From the cell containing the given text, extract its center point as (X, Y) coordinate. 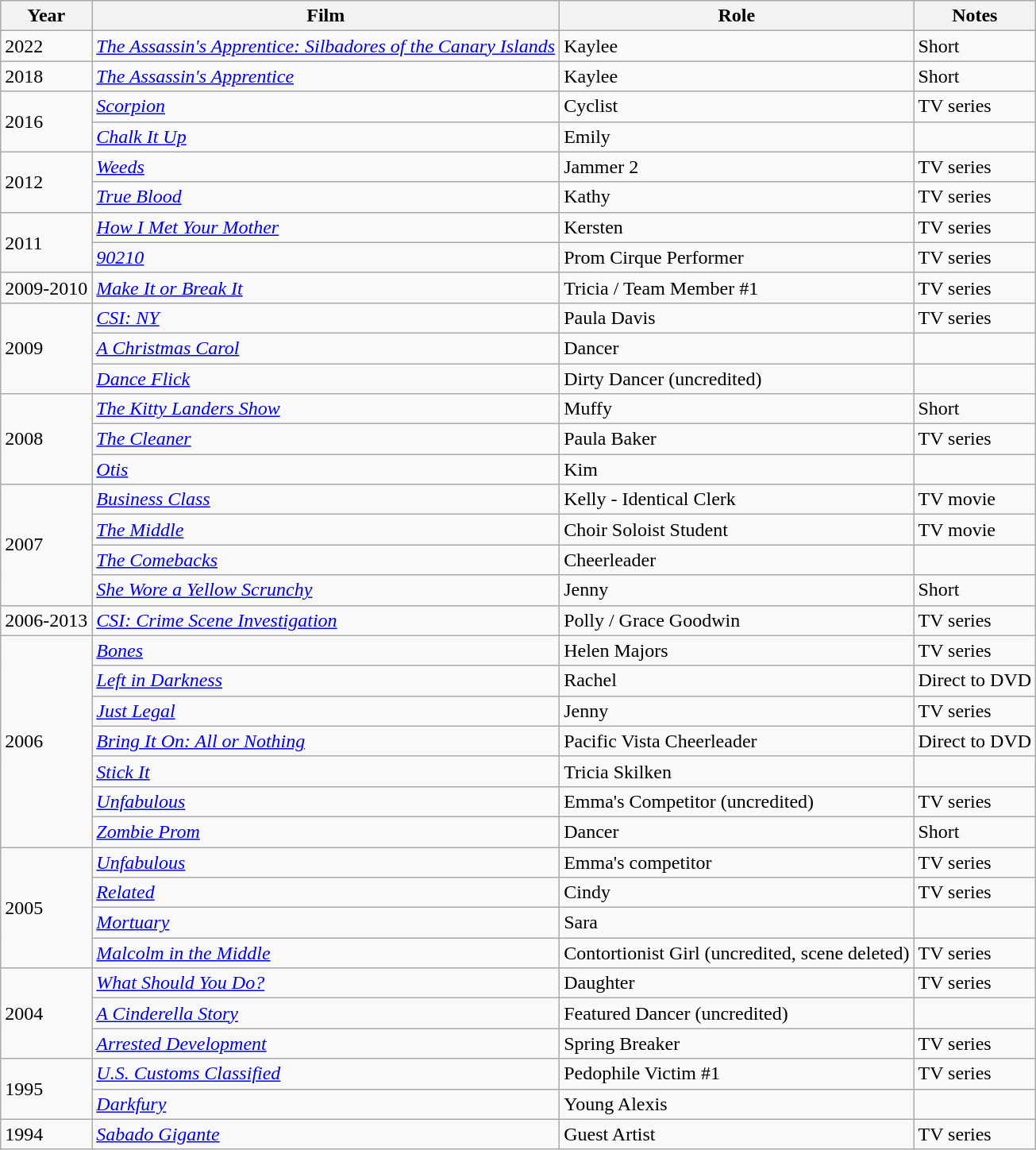
90210 (325, 257)
Paula Baker (737, 439)
How I Met Your Mother (325, 227)
2008 (46, 439)
2004 (46, 1013)
Kersten (737, 227)
The Kitty Landers Show (325, 409)
Cyclist (737, 106)
Spring Breaker (737, 1044)
Choir Soloist Student (737, 530)
Featured Dancer (uncredited) (737, 1013)
Daughter (737, 983)
Zombie Prom (325, 832)
Young Alexis (737, 1104)
Chalk It Up (325, 137)
2012 (46, 182)
Darkfury (325, 1104)
The Comebacks (325, 560)
Make It or Break It (325, 287)
2007 (46, 545)
2005 (46, 907)
Film (325, 16)
What Should You Do? (325, 983)
Prom Cirque Performer (737, 257)
Just Legal (325, 711)
Rachel (737, 681)
A Christmas Carol (325, 348)
Dirty Dancer (uncredited) (737, 379)
Muffy (737, 409)
Business Class (325, 500)
Tricia / Team Member #1 (737, 287)
The Cleaner (325, 439)
Kim (737, 469)
2006-2013 (46, 620)
1995 (46, 1089)
She Wore a Yellow Scrunchy (325, 590)
2006 (46, 741)
2011 (46, 242)
The Middle (325, 530)
The Assassin's Apprentice: Silbadores of the Canary Islands (325, 46)
Notes (975, 16)
Cheerleader (737, 560)
True Blood (325, 197)
Left in Darkness (325, 681)
Dance Flick (325, 379)
Pedophile Victim #1 (737, 1074)
Emma's Competitor (uncredited) (737, 801)
The Assassin's Apprentice (325, 76)
Kathy (737, 197)
A Cinderella Story (325, 1013)
Kelly - Identical Clerk (737, 500)
Scorpion (325, 106)
Emily (737, 137)
Pacific Vista Cheerleader (737, 741)
CSI: Crime Scene Investigation (325, 620)
Related (325, 893)
Stick It (325, 771)
Bones (325, 650)
U.S. Customs Classified (325, 1074)
2016 (46, 122)
Polly / Grace Goodwin (737, 620)
Jammer 2 (737, 167)
Role (737, 16)
1994 (46, 1134)
Emma's competitor (737, 862)
Tricia Skilken (737, 771)
Cindy (737, 893)
Sabado Gigante (325, 1134)
Guest Artist (737, 1134)
2009-2010 (46, 287)
Helen Majors (737, 650)
Weeds (325, 167)
CSI: NY (325, 318)
Bring It On: All or Nothing (325, 741)
2009 (46, 348)
Malcolm in the Middle (325, 953)
Mortuary (325, 923)
Sara (737, 923)
Paula Davis (737, 318)
Arrested Development (325, 1044)
2018 (46, 76)
Year (46, 16)
Otis (325, 469)
Contortionist Girl (uncredited, scene deleted) (737, 953)
2022 (46, 46)
